From the cell containing the given text, extract its center point as (X, Y) coordinate. 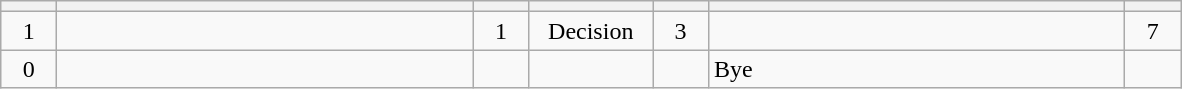
0 (29, 69)
7 (1153, 31)
Decision (591, 31)
3 (680, 31)
Bye (917, 69)
